Provide the [X, Y] coordinate of the cell's center where the given text is located.  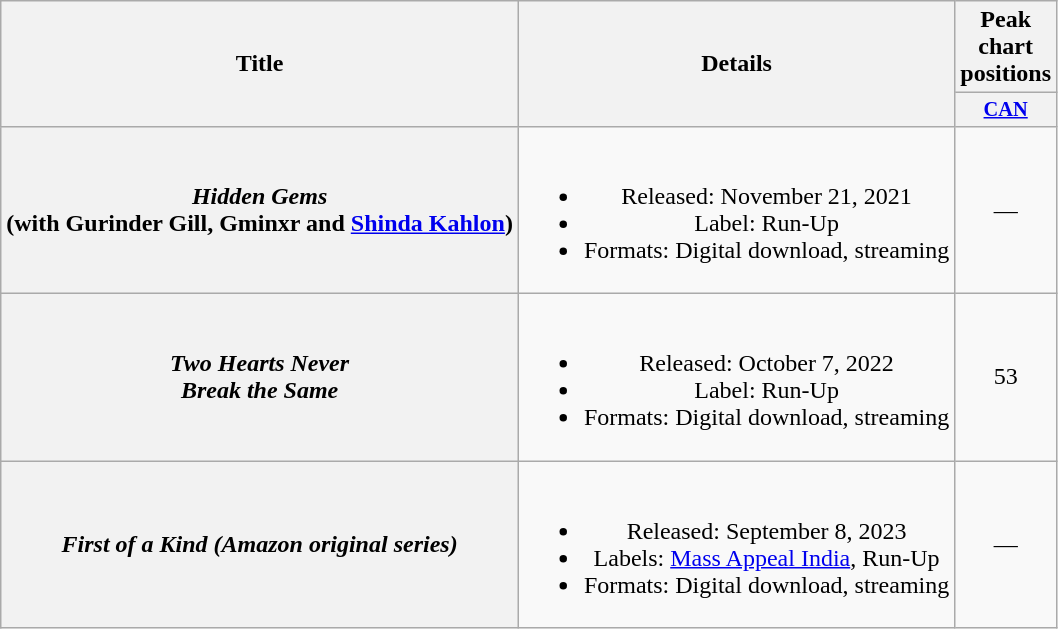
Hidden Gems(with Gurinder Gill, Gminxr and Shinda Kahlon) [260, 210]
Two Hearts NeverBreak the Same [260, 378]
Details [736, 64]
CAN [1006, 110]
Released: October 7, 2022Label: Run-UpFormats: Digital download, streaming [736, 378]
Released: September 8, 2023Labels: Mass Appeal India, Run-UpFormats: Digital download, streaming [736, 544]
53 [1006, 378]
First of a Kind (Amazon original series) [260, 544]
Title [260, 64]
Released: November 21, 2021Label: Run-UpFormats: Digital download, streaming [736, 210]
Peak chart positions [1006, 47]
